Locate the cell with the specified text and output its (X, Y) center coordinate. 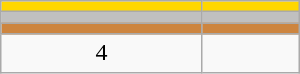
4 (102, 53)
